Detect which cell encompasses the target text, then output its (x, y) center coordinate. 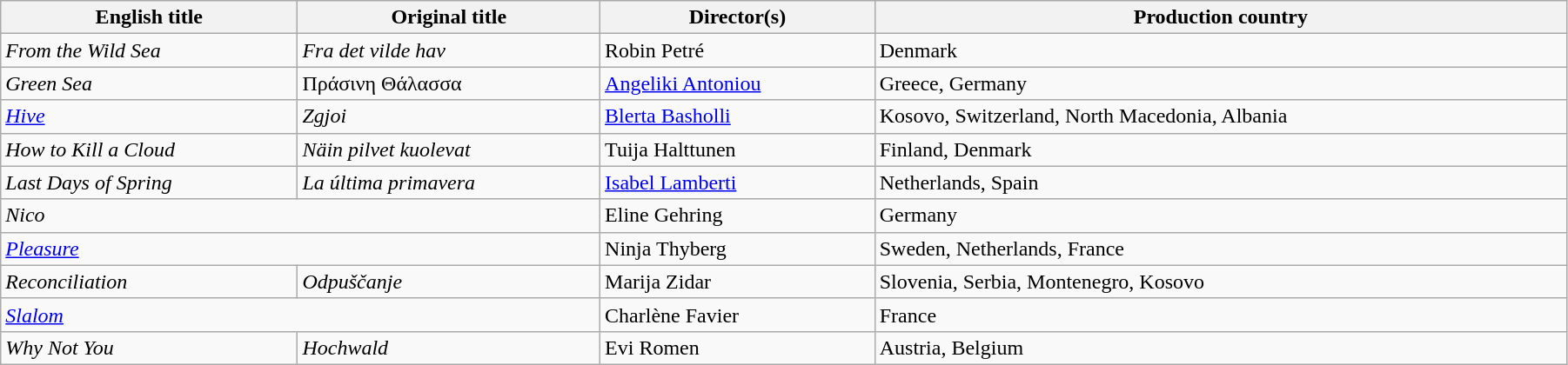
Eline Gehring (738, 216)
Production country (1220, 17)
La última primavera (449, 182)
Hive (150, 116)
Tuija Halttunen (738, 149)
Evi Romen (738, 348)
English title (150, 17)
Germany (1220, 216)
From the Wild Sea (150, 50)
Ninja Thyberg (738, 249)
Kosovo, Switzerland, North Macedonia, Albania (1220, 116)
Slovenia, Serbia, Montenegro, Kosovo (1220, 282)
Green Sea (150, 83)
Näin pilvet kuolevat (449, 149)
Angeliki Antoniou (738, 83)
Nico (301, 216)
Sweden, Netherlands, France (1220, 249)
Slalom (301, 315)
Finland, Denmark (1220, 149)
Hochwald (449, 348)
Marija Zidar (738, 282)
Pleasure (301, 249)
Robin Petré (738, 50)
France (1220, 315)
Why Not You (150, 348)
Zgjoi (449, 116)
Greece, Germany (1220, 83)
Fra det vilde hav (449, 50)
Πράσινη Θάλασσα (449, 83)
Isabel Lamberti (738, 182)
Last Days of Spring (150, 182)
Reconciliation (150, 282)
Netherlands, Spain (1220, 182)
Denmark (1220, 50)
Blerta Basholli (738, 116)
Original title (449, 17)
Austria, Belgium (1220, 348)
Director(s) (738, 17)
How to Kill a Cloud (150, 149)
Odpuščanje (449, 282)
Charlène Favier (738, 315)
